Identify which cell holds the provided text, then report its (X, Y) central coordinate. 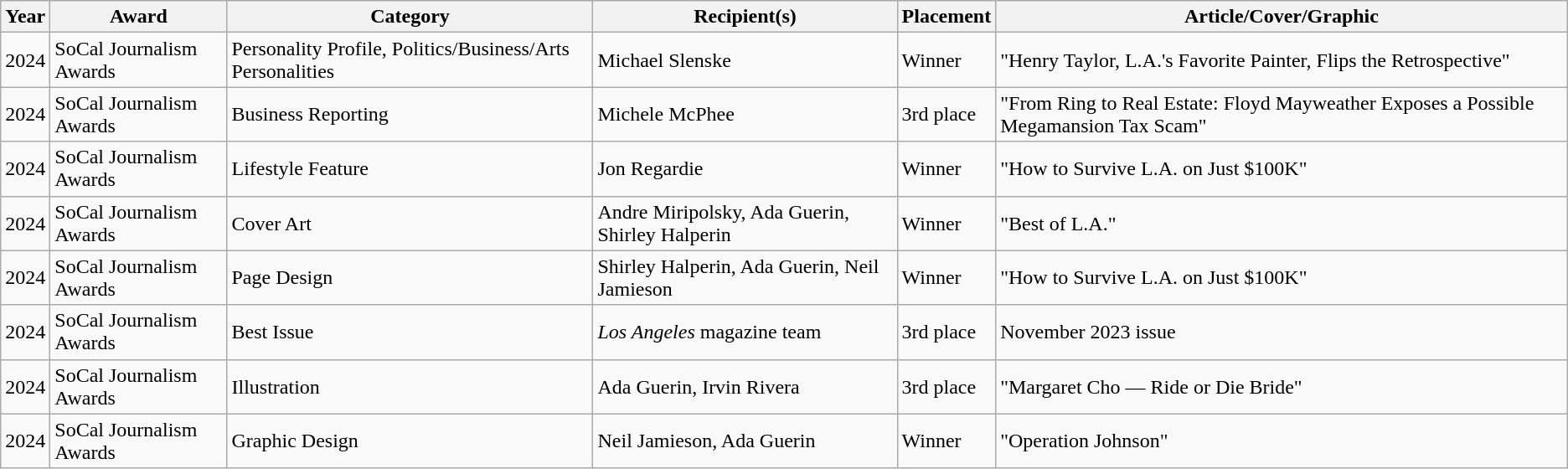
Page Design (410, 278)
Graphic Design (410, 441)
"Margaret Cho — Ride or Die Bride" (1282, 387)
November 2023 issue (1282, 332)
Neil Jamieson, Ada Guerin (745, 441)
Ada Guerin, Irvin Rivera (745, 387)
Award (139, 17)
"Henry Taylor, L.A.'s Favorite Painter, Flips the Retrospective" (1282, 60)
Michael Slenske (745, 60)
"Best of L.A." (1282, 223)
Jon Regardie (745, 169)
Placement (946, 17)
Michele McPhee (745, 114)
Los Angeles magazine team (745, 332)
Andre Miripolsky, Ada Guerin, Shirley Halperin (745, 223)
Year (25, 17)
Personality Profile, Politics/Business/Arts Personalities (410, 60)
Cover Art (410, 223)
Best Issue (410, 332)
Category (410, 17)
Article/Cover/Graphic (1282, 17)
Business Reporting (410, 114)
"From Ring to Real Estate: Floyd Mayweather Exposes a Possible Megamansion Tax Scam" (1282, 114)
Lifestyle Feature (410, 169)
Recipient(s) (745, 17)
Illustration (410, 387)
"Operation Johnson" (1282, 441)
Shirley Halperin, Ada Guerin, Neil Jamieson (745, 278)
